Detect which cell encompasses the target text, then output its (x, y) center coordinate. 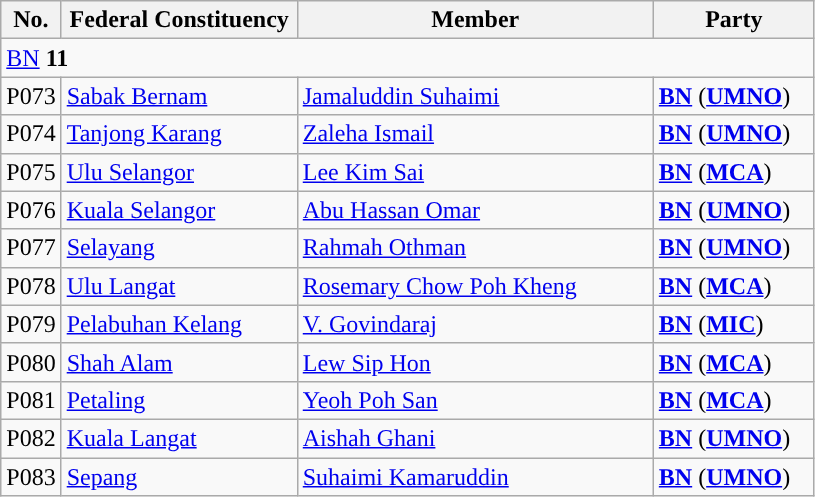
P080 (31, 362)
P083 (31, 477)
Shah Alam (179, 362)
Kuala Selangor (179, 210)
BN (MIC) (734, 324)
Rahmah Othman (475, 248)
Pelabuhan Kelang (179, 324)
Lew Sip Hon (475, 362)
Aishah Ghani (475, 438)
Petaling (179, 400)
Sabak Bernam (179, 96)
Ulu Langat (179, 286)
P079 (31, 324)
Sepang (179, 477)
P077 (31, 248)
Kuala Langat (179, 438)
P074 (31, 134)
P078 (31, 286)
P081 (31, 400)
No. (31, 20)
Yeoh Poh San (475, 400)
Lee Kim Sai (475, 172)
Suhaimi Kamaruddin (475, 477)
P076 (31, 210)
Zaleha Ismail (475, 134)
V. Govindaraj (475, 324)
P073 (31, 96)
Jamaluddin Suhaimi (475, 96)
Member (475, 20)
P075 (31, 172)
Selayang (179, 248)
Abu Hassan Omar (475, 210)
Party (734, 20)
P082 (31, 438)
BN 11 (408, 58)
Federal Constituency (179, 20)
Rosemary Chow Poh Kheng (475, 286)
Ulu Selangor (179, 172)
Tanjong Karang (179, 134)
